Determine the [x, y] coordinate at the center of the cell enclosing the given text.  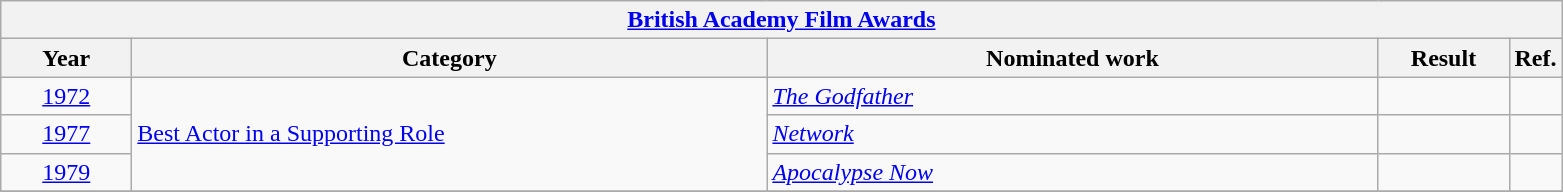
Year [66, 58]
1979 [66, 172]
Ref. [1536, 58]
Network [1072, 134]
1977 [66, 134]
Nominated work [1072, 58]
British Academy Film Awards [782, 20]
Category [450, 58]
Best Actor in a Supporting Role [450, 134]
Apocalypse Now [1072, 172]
Result [1444, 58]
1972 [66, 96]
The Godfather [1072, 96]
